From the cell containing the given text, extract its center point as (x, y) coordinate. 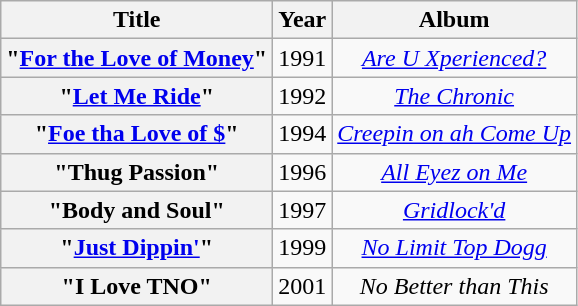
No Better than This (454, 286)
Title (137, 20)
Year (302, 20)
1997 (302, 210)
"Just Dippin'" (137, 248)
1996 (302, 172)
1994 (302, 134)
The Chronic (454, 96)
1991 (302, 58)
"Thug Passion" (137, 172)
2001 (302, 286)
"Let Me Ride" (137, 96)
Album (454, 20)
1999 (302, 248)
All Eyez on Me (454, 172)
1992 (302, 96)
No Limit Top Dogg (454, 248)
"For the Love of Money" (137, 58)
"I Love TNO" (137, 286)
Gridlock'd (454, 210)
"Body and Soul" (137, 210)
Creepin on ah Come Up (454, 134)
Are U Xperienced? (454, 58)
"Foe tha Love of $" (137, 134)
